Scan for the cell matching the given text and deliver its [X, Y] coordinate at center. 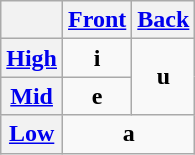
u [164, 77]
Low [32, 134]
i [98, 58]
a [129, 134]
Mid [32, 96]
High [32, 58]
Back [164, 20]
e [98, 96]
Front [98, 20]
